Detect which cell encompasses the target text, then output its [X, Y] center coordinate. 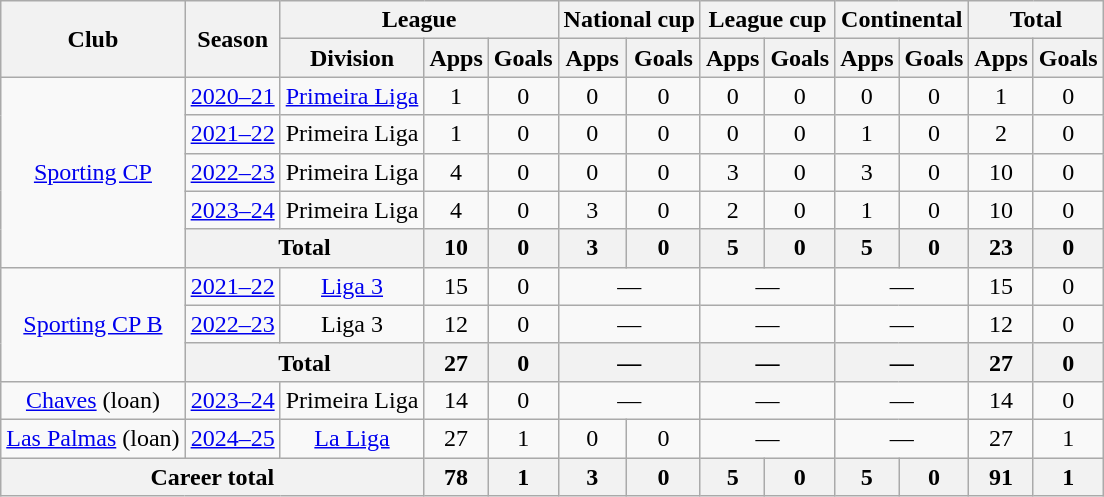
Sporting CP B [93, 324]
91 [1001, 477]
Chaves (loan) [93, 400]
La Liga [352, 438]
League cup [767, 20]
Division [352, 58]
2020–21 [232, 96]
Continental [902, 20]
23 [1001, 248]
Club [93, 39]
Season [232, 39]
78 [456, 477]
Career total [212, 477]
2024–25 [232, 438]
National cup [629, 20]
Las Palmas (loan) [93, 438]
Sporting CP [93, 172]
League [419, 20]
